Capture the cell that displays the provided text and extract its (X, Y) central coordinate. 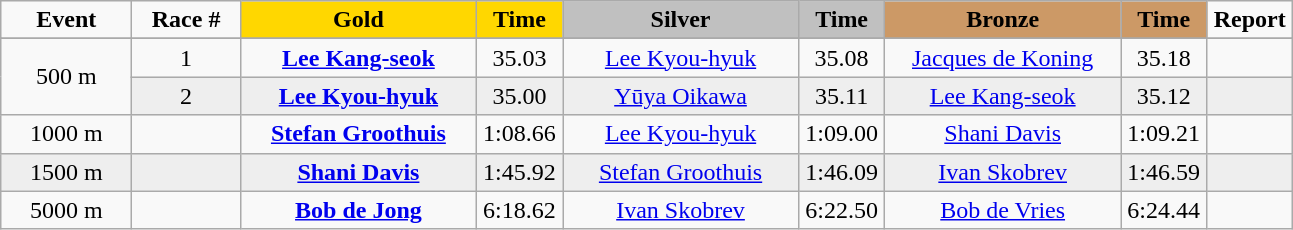
Bob de Vries (1003, 210)
Bob de Jong (358, 210)
Jacques de Koning (1003, 58)
Race # (186, 20)
Yūya Oikawa (680, 96)
35.18 (1164, 58)
1:46.59 (1164, 172)
35.00 (519, 96)
1:09.21 (1164, 134)
6:24.44 (1164, 210)
500 m (66, 77)
1:08.66 (519, 134)
5000 m (66, 210)
1000 m (66, 134)
35.11 (842, 96)
Event (66, 20)
35.08 (842, 58)
1:45.92 (519, 172)
Gold (358, 20)
1:09.00 (842, 134)
6:18.62 (519, 210)
1 (186, 58)
6:22.50 (842, 210)
35.03 (519, 58)
2 (186, 96)
Bronze (1003, 20)
1500 m (66, 172)
Silver (680, 20)
35.12 (1164, 96)
1:46.09 (842, 172)
Report (1250, 20)
